Find where the given text appears and provide that cell's center as [X, Y] coordinate. 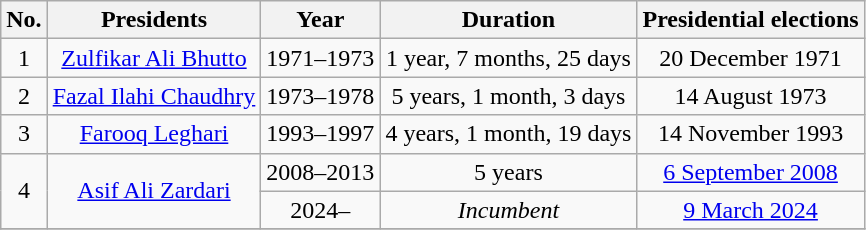
Duration [508, 20]
14 November 1993 [750, 134]
5 years [508, 172]
2008–2013 [320, 172]
1 [24, 58]
2 [24, 96]
4 years, 1 month, 19 days [508, 134]
9 March 2024 [750, 210]
2024– [320, 210]
Year [320, 20]
1973–1978 [320, 96]
6 September 2008 [750, 172]
1 year, 7 months, 25 days [508, 58]
Zulfikar Ali Bhutto [154, 58]
1971–1973 [320, 58]
Farooq Leghari [154, 134]
4 [24, 191]
20 December 1971 [750, 58]
Asif Ali Zardari [154, 191]
Presidents [154, 20]
Fazal Ilahi Chaudhry [154, 96]
5 years, 1 month, 3 days [508, 96]
Presidential elections [750, 20]
1993–1997 [320, 134]
Incumbent [508, 210]
No. [24, 20]
14 August 1973 [750, 96]
3 [24, 134]
